Search for the cell housing the specified text and yield its [x, y] center coordinate. 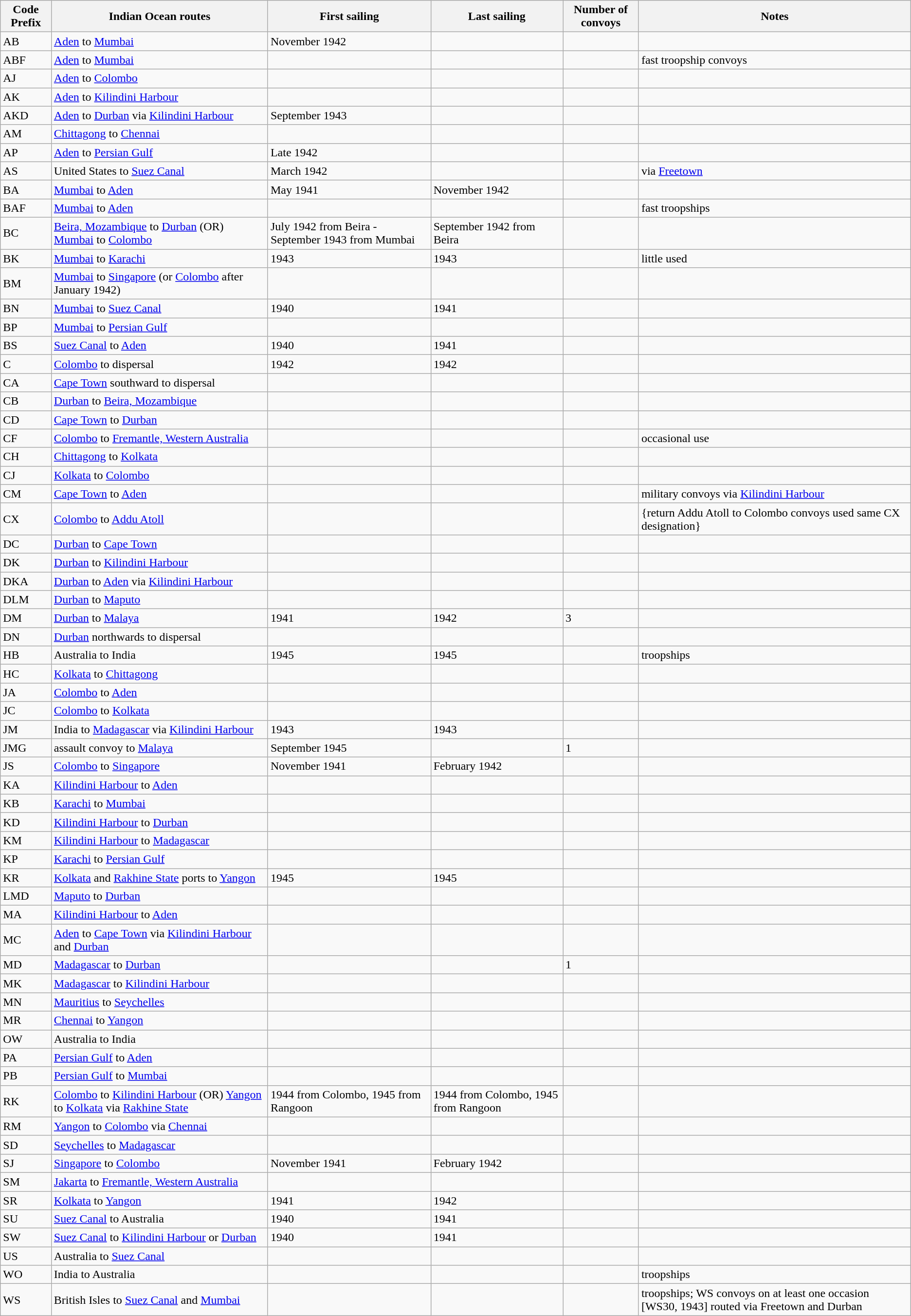
First sailing [349, 17]
HC [26, 674]
CJ [26, 475]
CH [26, 457]
SW [26, 1238]
BM [26, 283]
Durban to Malaya [160, 618]
Durban to Cape Town [160, 544]
DN [26, 637]
JMG [26, 748]
fast troopships [775, 208]
Karachi to Persian Gulf [160, 859]
Yangon to Colombo via Chennai [160, 1126]
military convoys via Kilindini Harbour [775, 494]
DLM [26, 600]
BP [26, 327]
September 1942 from Beira [496, 233]
Colombo to Addu Atoll [160, 519]
CF [26, 438]
JS [26, 766]
LMD [26, 896]
Cape Town to Durban [160, 420]
Cape Town to Aden [160, 494]
HB [26, 655]
India to Australia [160, 1275]
Chittagong to Kolkata [160, 457]
March 1942 [349, 171]
Colombo to Kolkata [160, 711]
SJ [26, 1163]
KB [26, 803]
WS [26, 1300]
via Freetown [775, 171]
Chennai to Yangon [160, 1020]
Singapore to Colombo [160, 1163]
DM [26, 618]
Mumbai to Suez Canal [160, 309]
BC [26, 233]
Notes [775, 17]
BS [26, 346]
Durban to Maputo [160, 600]
Aden to Durban via Kilindini Harbour [160, 115]
Colombo to Singapore [160, 766]
KM [26, 840]
India to Madagascar via Kilindini Harbour [160, 729]
Kilindini Harbour to Durban [160, 822]
{return Addu Atoll to Colombo convoys used same CX designation} [775, 519]
CM [26, 494]
fast troopship convoys [775, 60]
Maputo to Durban [160, 896]
Aden to Kilindini Harbour [160, 97]
AJ [26, 78]
AK [26, 97]
Kolkata to Colombo [160, 475]
Kolkata to Yangon [160, 1200]
United States to Suez Canal [160, 171]
RK [26, 1101]
CB [26, 401]
May 1941 [349, 189]
AKD [26, 115]
September 1945 [349, 748]
CA [26, 383]
SM [26, 1182]
Mumbai to Singapore (or Colombo after January 1942) [160, 283]
WO [26, 1275]
Durban to Aden via Kilindini Harbour [160, 581]
MA [26, 915]
Mauritius to Seychelles [160, 1002]
3 [601, 618]
Suez Canal to Aden [160, 346]
BN [26, 309]
July 1942 from Beira - September 1943 from Mumbai [349, 233]
Persian Gulf to Mumbai [160, 1076]
SD [26, 1145]
Colombo to Fremantle, Western Australia [160, 438]
Suez Canal to Kilindini Harbour or Durban [160, 1238]
MR [26, 1020]
DKA [26, 581]
Colombo to dispersal [160, 364]
British Isles to Suez Canal and Mumbai [160, 1300]
Mumbai to Persian Gulf [160, 327]
Durban to Kilindini Harbour [160, 562]
Mumbai to Karachi [160, 259]
BAF [26, 208]
Jakarta to Fremantle, Western Australia [160, 1182]
BK [26, 259]
Aden to Persian Gulf [160, 152]
September 1943 [349, 115]
PA [26, 1057]
Late 1942 [349, 152]
Aden to Cape Town via Kilindini Harbour and Durban [160, 940]
Karachi to Mumbai [160, 803]
SR [26, 1200]
troopships; WS convoys on at least one occasion [WS30, 1943] routed via Freetown and Durban [775, 1300]
KR [26, 878]
ABF [26, 60]
JM [26, 729]
JC [26, 711]
KA [26, 785]
SU [26, 1219]
DK [26, 562]
BA [26, 189]
Aden to Colombo [160, 78]
Durban to Beira, Mozambique [160, 401]
RM [26, 1126]
Madagascar to Durban [160, 965]
Suez Canal to Australia [160, 1219]
Kolkata to Chittagong [160, 674]
C [26, 364]
CD [26, 420]
Chittagong to Chennai [160, 134]
KP [26, 859]
little used [775, 259]
Code Prefix [26, 17]
Colombo to Kilindini Harbour (OR) Yangon to Kolkata via Rakhine State [160, 1101]
assault convoy to Malaya [160, 748]
Kolkata and Rakhine State ports to Yangon [160, 878]
OW [26, 1039]
Durban northwards to dispersal [160, 637]
Beira, Mozambique to Durban (OR) Mumbai to Colombo [160, 233]
Kilindini Harbour to Madagascar [160, 840]
Last sailing [496, 17]
AS [26, 171]
Colombo to Aden [160, 692]
MK [26, 983]
MN [26, 1002]
MD [26, 965]
AB [26, 41]
DC [26, 544]
MC [26, 940]
Number of convoys [601, 17]
JA [26, 692]
Seychelles to Madagascar [160, 1145]
Indian Ocean routes [160, 17]
Cape Town southward to dispersal [160, 383]
CX [26, 519]
US [26, 1256]
AP [26, 152]
AM [26, 134]
Madagascar to Kilindini Harbour [160, 983]
PB [26, 1076]
Australia to Suez Canal [160, 1256]
Persian Gulf to Aden [160, 1057]
KD [26, 822]
occasional use [775, 438]
